Capture the cell that displays the provided text and extract its [X, Y] central coordinate. 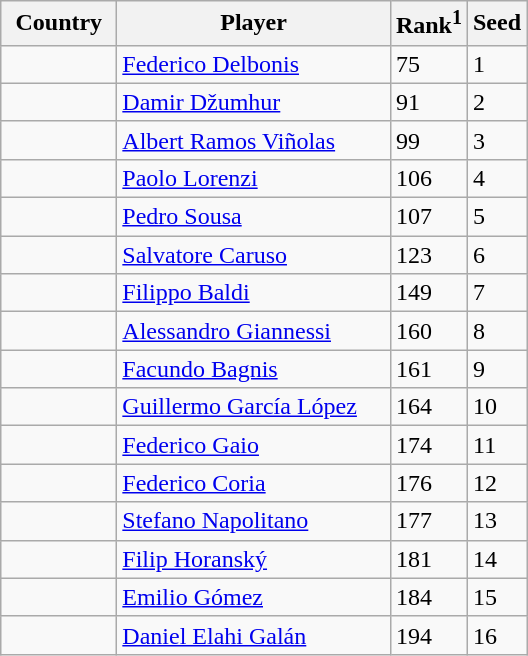
7 [496, 293]
14 [496, 559]
Player [254, 24]
160 [428, 331]
1 [496, 64]
Country [59, 24]
Albert Ramos Viñolas [254, 140]
Filip Horanský [254, 559]
164 [428, 407]
177 [428, 521]
15 [496, 597]
Salvatore Caruso [254, 255]
Federico Delbonis [254, 64]
91 [428, 102]
8 [496, 331]
Pedro Sousa [254, 217]
5 [496, 217]
12 [496, 483]
106 [428, 178]
2 [496, 102]
99 [428, 140]
10 [496, 407]
11 [496, 445]
174 [428, 445]
9 [496, 369]
75 [428, 64]
Filippo Baldi [254, 293]
Facundo Bagnis [254, 369]
16 [496, 635]
13 [496, 521]
184 [428, 597]
Guillermo García López [254, 407]
6 [496, 255]
161 [428, 369]
Paolo Lorenzi [254, 178]
4 [496, 178]
Federico Gaio [254, 445]
149 [428, 293]
Seed [496, 24]
Damir Džumhur [254, 102]
107 [428, 217]
181 [428, 559]
Daniel Elahi Galán [254, 635]
Stefano Napolitano [254, 521]
Alessandro Giannessi [254, 331]
176 [428, 483]
Rank1 [428, 24]
123 [428, 255]
3 [496, 140]
Emilio Gómez [254, 597]
Federico Coria [254, 483]
194 [428, 635]
